From the cell containing the given text, extract its center point as (x, y) coordinate. 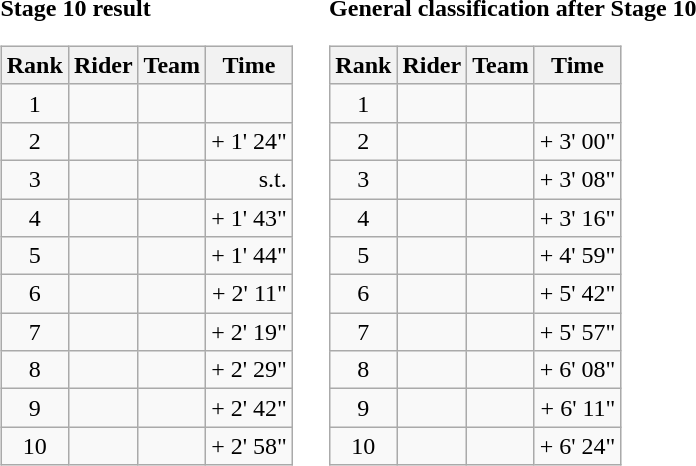
+ 3' 16" (578, 217)
+ 2' 42" (250, 408)
+ 4' 59" (578, 256)
+ 1' 44" (250, 256)
+ 6' 24" (578, 446)
+ 5' 57" (578, 332)
+ 6' 08" (578, 370)
+ 6' 11" (578, 408)
+ 2' 19" (250, 332)
+ 3' 08" (578, 179)
+ 5' 42" (578, 294)
+ 1' 24" (250, 141)
+ 2' 11" (250, 294)
+ 3' 00" (578, 141)
+ 2' 58" (250, 446)
+ 2' 29" (250, 370)
s.t. (250, 179)
+ 1' 43" (250, 217)
